Output the (X, Y) coordinate of the center of the cell containing the given text.  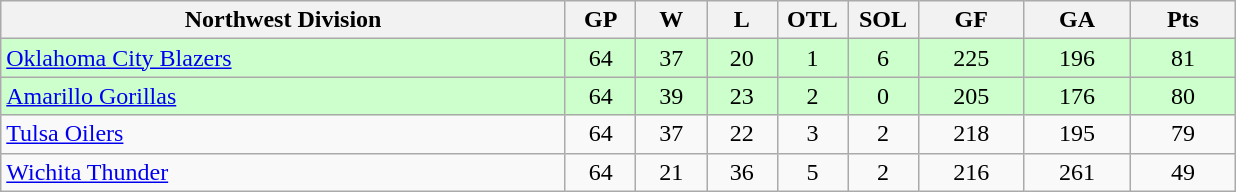
21 (672, 172)
20 (742, 58)
205 (971, 96)
Tulsa Oilers (284, 134)
22 (742, 134)
176 (1077, 96)
OTL (812, 20)
195 (1077, 134)
W (672, 20)
Oklahoma City Blazers (284, 58)
0 (884, 96)
39 (672, 96)
225 (971, 58)
261 (1077, 172)
SOL (884, 20)
79 (1183, 134)
80 (1183, 96)
Amarillo Gorillas (284, 96)
1 (812, 58)
GA (1077, 20)
3 (812, 134)
218 (971, 134)
GP (600, 20)
49 (1183, 172)
L (742, 20)
GF (971, 20)
Northwest Division (284, 20)
23 (742, 96)
196 (1077, 58)
Wichita Thunder (284, 172)
6 (884, 58)
81 (1183, 58)
5 (812, 172)
36 (742, 172)
Pts (1183, 20)
216 (971, 172)
